Find where the given text appears and provide that cell's center as (x, y) coordinate. 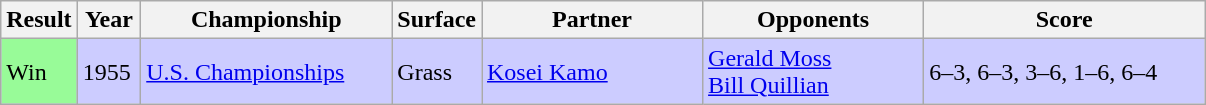
Opponents (814, 20)
Championship (266, 20)
Win (39, 72)
Grass (437, 72)
Kosei Kamo (592, 72)
1955 (109, 72)
6–3, 6–3, 3–6, 1–6, 6–4 (1064, 72)
Score (1064, 20)
Gerald Moss Bill Quillian (814, 72)
Year (109, 20)
U.S. Championships (266, 72)
Surface (437, 20)
Result (39, 20)
Partner (592, 20)
